Determine the [x, y] coordinate at the center of the cell enclosing the given text.  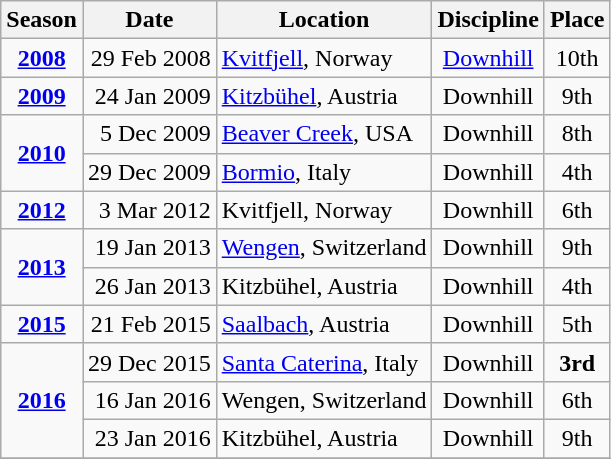
2012 [42, 210]
29 Dec 2015 [149, 362]
16 Jan 2016 [149, 400]
24 Jan 2009 [149, 96]
Bormio, Italy [324, 172]
3 Mar 2012 [149, 210]
Discipline [488, 20]
Saalbach, Austria [324, 324]
Date [149, 20]
26 Jan 2013 [149, 286]
2008 [42, 58]
2016 [42, 400]
23 Jan 2016 [149, 438]
2013 [42, 267]
19 Jan 2013 [149, 248]
2015 [42, 324]
Place [577, 20]
2009 [42, 96]
3rd [577, 362]
29 Dec 2009 [149, 172]
Location [324, 20]
Santa Caterina, Italy [324, 362]
Season [42, 20]
10th [577, 58]
Beaver Creek, USA [324, 134]
5th [577, 324]
5 Dec 2009 [149, 134]
21 Feb 2015 [149, 324]
2010 [42, 153]
8th [577, 134]
29 Feb 2008 [149, 58]
